Return the (x, y) coordinate for the center point of the cell that contains the specified text.  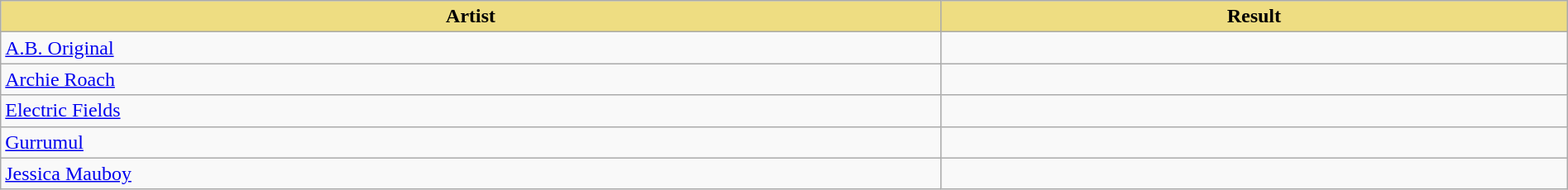
A.B. Original (471, 48)
Jessica Mauboy (471, 173)
Artist (471, 17)
Gurrumul (471, 142)
Result (1254, 17)
Archie Roach (471, 79)
Electric Fields (471, 111)
